Capture the cell that displays the provided text and extract its (X, Y) central coordinate. 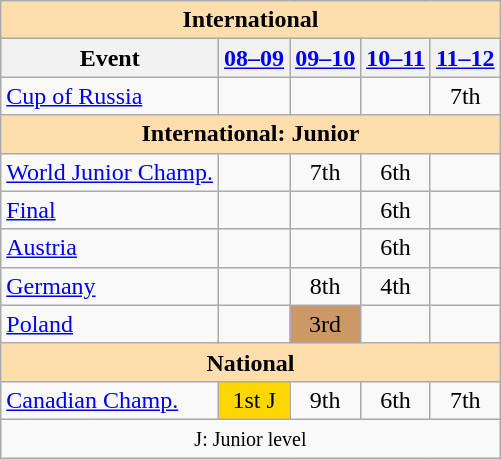
Germany (110, 286)
09–10 (326, 58)
Poland (110, 324)
9th (326, 400)
Final (110, 210)
1st J (254, 400)
4th (396, 286)
08–09 (254, 58)
10–11 (396, 58)
International (250, 20)
3rd (326, 324)
11–12 (465, 58)
Cup of Russia (110, 96)
Canadian Champ. (110, 400)
Event (110, 58)
J: Junior level (250, 438)
Austria (110, 248)
National (250, 362)
World Junior Champ. (110, 172)
8th (326, 286)
International: Junior (250, 134)
